Output the [x, y] coordinate of the center of the cell containing the given text.  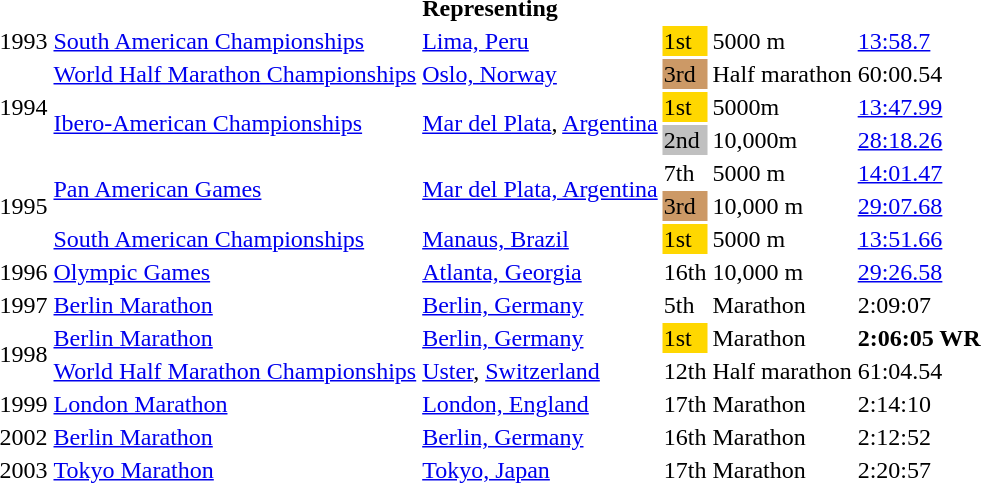
London, England [540, 404]
17th [685, 404]
Oslo, Norway [540, 74]
Ibero-American Championships [235, 124]
Atlanta, Georgia [540, 272]
5000m [782, 107]
Lima, Peru [540, 41]
Olympic Games [235, 272]
5th [685, 305]
Manaus, Brazil [540, 239]
10,000m [782, 140]
Pan American Games [235, 190]
Uster, Switzerland [540, 371]
7th [685, 173]
2nd [685, 140]
12th [685, 371]
London Marathon [235, 404]
